Extract the (X, Y) coordinate from the center of the cell holding the provided text.  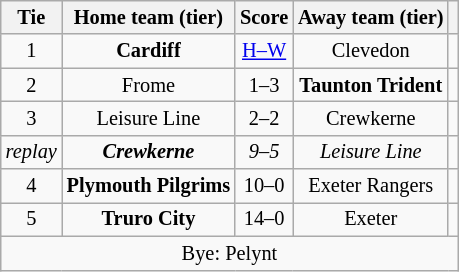
Exeter (370, 219)
5 (32, 219)
Bye: Pelynt (230, 253)
Plymouth Pilgrims (148, 186)
Home team (tier) (148, 17)
3 (32, 118)
4 (32, 186)
replay (32, 152)
Truro City (148, 219)
H–W (264, 51)
2 (32, 85)
Taunton Trident (370, 85)
Score (264, 17)
1–3 (264, 85)
Tie (32, 17)
Away team (tier) (370, 17)
Exeter Rangers (370, 186)
1 (32, 51)
Cardiff (148, 51)
10–0 (264, 186)
14–0 (264, 219)
Clevedon (370, 51)
9–5 (264, 152)
2–2 (264, 118)
Frome (148, 85)
